Identify which cell holds the provided text, then report its (X, Y) central coordinate. 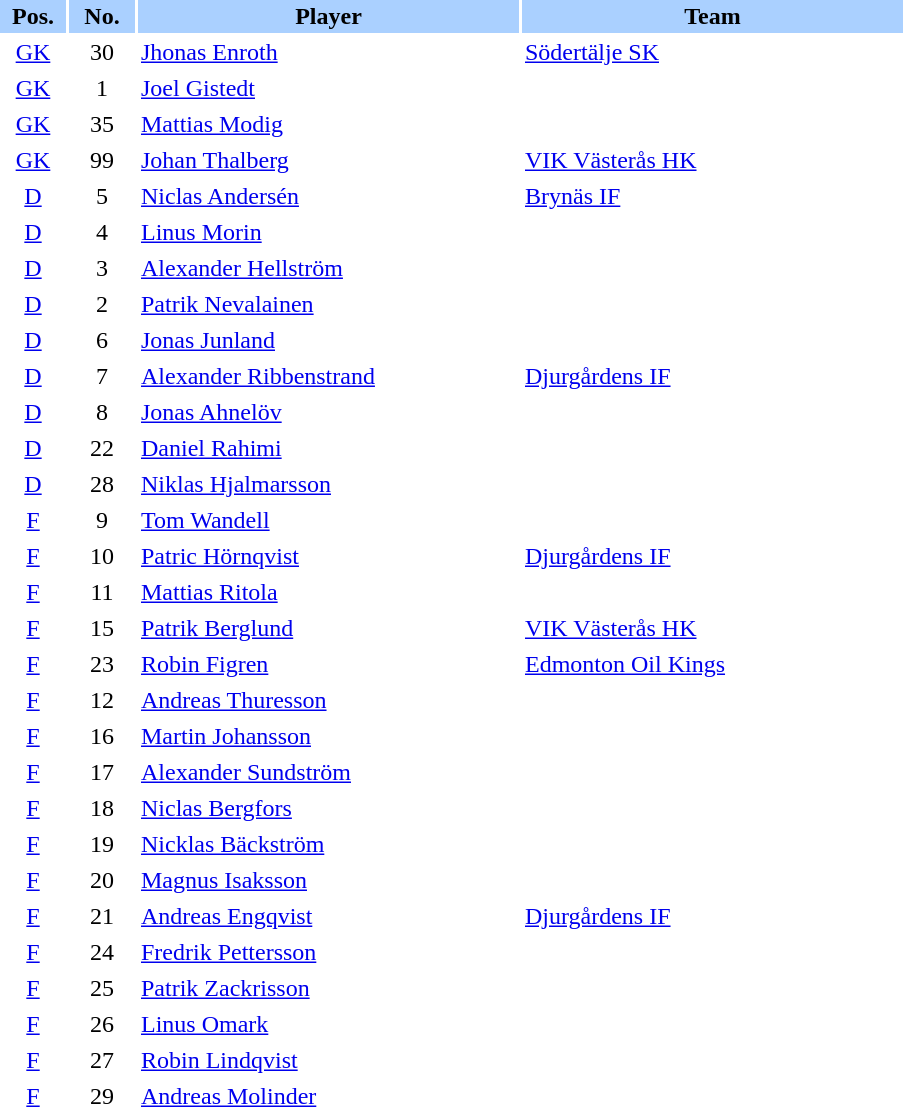
2 (102, 304)
17 (102, 772)
35 (102, 124)
Linus Omark (328, 1024)
Magnus Isaksson (328, 880)
Andreas Thuresson (328, 700)
9 (102, 520)
Nicklas Bäckström (328, 844)
6 (102, 340)
Martin Johansson (328, 736)
Jonas Junland (328, 340)
Robin Figren (328, 664)
10 (102, 556)
Niklas Hjalmarsson (328, 484)
5 (102, 196)
23 (102, 664)
15 (102, 628)
Tom Wandell (328, 520)
7 (102, 376)
Patrik Nevalainen (328, 304)
Johan Thalberg (328, 160)
11 (102, 592)
Fredrik Pettersson (328, 952)
Alexander Ribbenstrand (328, 376)
Mattias Modig (328, 124)
26 (102, 1024)
8 (102, 412)
20 (102, 880)
Niclas Bergfors (328, 808)
28 (102, 484)
Brynäs IF (712, 196)
22 (102, 448)
Alexander Hellström (328, 268)
Robin Lindqvist (328, 1060)
Pos. (33, 16)
Jhonas Enroth (328, 52)
27 (102, 1060)
Södertälje SK (712, 52)
No. (102, 16)
Daniel Rahimi (328, 448)
Edmonton Oil Kings (712, 664)
Team (712, 16)
30 (102, 52)
Patrik Berglund (328, 628)
Alexander Sundström (328, 772)
19 (102, 844)
16 (102, 736)
Patrik Zackrisson (328, 988)
99 (102, 160)
Linus Morin (328, 232)
Jonas Ahnelöv (328, 412)
18 (102, 808)
21 (102, 916)
25 (102, 988)
Joel Gistedt (328, 88)
24 (102, 952)
4 (102, 232)
3 (102, 268)
Patric Hörnqvist (328, 556)
1 (102, 88)
Niclas Andersén (328, 196)
Mattias Ritola (328, 592)
12 (102, 700)
Player (328, 16)
Andreas Engqvist (328, 916)
